Return (X, Y) of the center of cell containing provided text 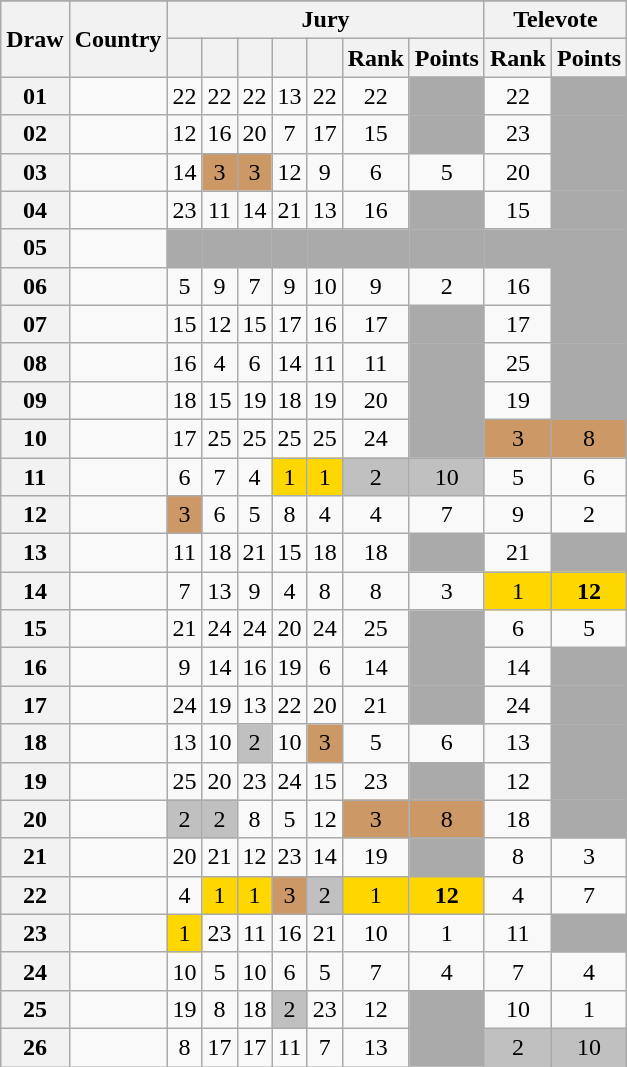
06 (35, 286)
05 (35, 248)
03 (35, 172)
04 (35, 210)
Country (118, 39)
01 (35, 96)
Jury (326, 20)
Draw (35, 39)
26 (35, 1047)
09 (35, 400)
08 (35, 362)
Televote (555, 20)
07 (35, 324)
02 (35, 134)
